Provide the (x, y) coordinate of the cell's center where the given text is located.  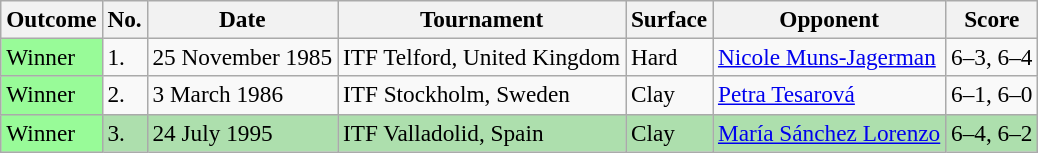
3. (124, 133)
Score (992, 19)
6–3, 6–4 (992, 57)
24 July 1995 (242, 133)
Opponent (830, 19)
Petra Tesarová (830, 95)
Hard (670, 57)
ITF Telford, United Kingdom (482, 57)
ITF Stockholm, Sweden (482, 95)
2. (124, 95)
6–1, 6–0 (992, 95)
3 March 1986 (242, 95)
6–4, 6–2 (992, 133)
Nicole Muns-Jagerman (830, 57)
ITF Valladolid, Spain (482, 133)
Date (242, 19)
Tournament (482, 19)
25 November 1985 (242, 57)
No. (124, 19)
Outcome (52, 19)
María Sánchez Lorenzo (830, 133)
Surface (670, 19)
1. (124, 57)
